Search for the cell housing the specified text and yield its (x, y) center coordinate. 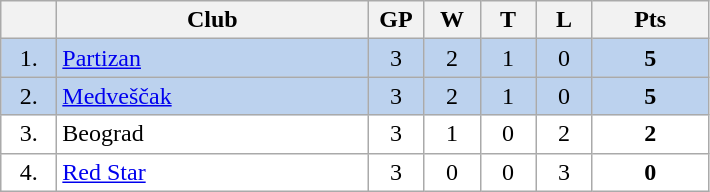
Beograd (212, 134)
Red Star (212, 172)
T (508, 20)
1. (29, 58)
Partizan (212, 58)
Club (212, 20)
2. (29, 96)
4. (29, 172)
W (452, 20)
L (564, 20)
3. (29, 134)
Medveščak (212, 96)
GP (396, 20)
Pts (650, 20)
